Output the (X, Y) coordinate of the center of the cell containing the given text.  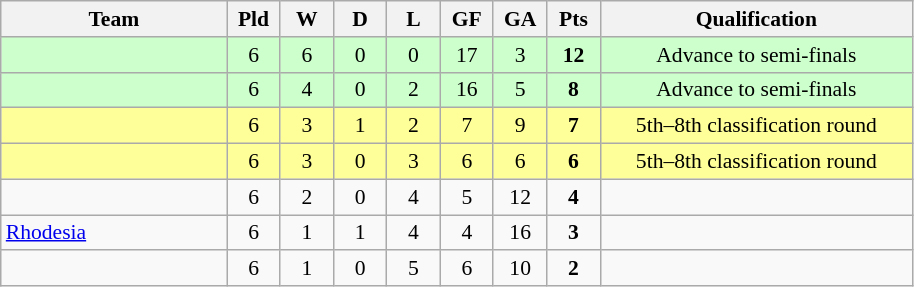
10 (520, 269)
D (360, 19)
W (306, 19)
8 (574, 90)
GA (520, 19)
Team (114, 19)
Rhodesia (114, 233)
Qualification (756, 19)
Pts (574, 19)
L (414, 19)
Pld (254, 19)
9 (520, 126)
17 (466, 55)
GF (466, 19)
